Find where the given text appears and provide that cell's center as [X, Y] coordinate. 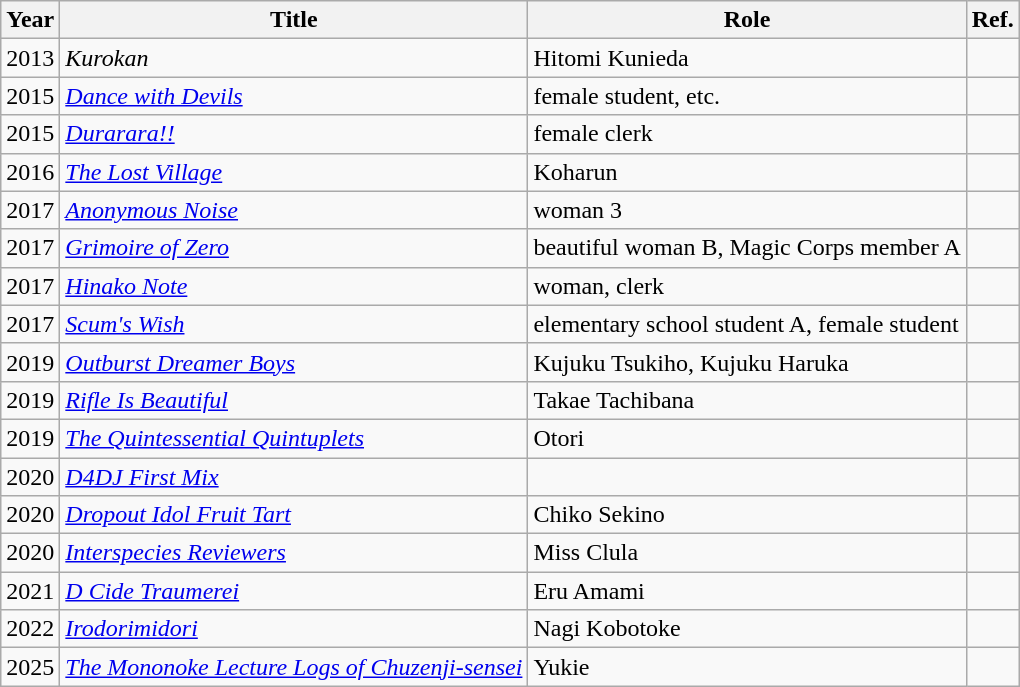
Year [30, 20]
2021 [30, 591]
2016 [30, 172]
Eru Amami [747, 591]
Miss Clula [747, 553]
Kujuku Tsukiho, Kujuku Haruka [747, 362]
Ref. [992, 20]
Hitomi Kunieda [747, 58]
Otori [747, 438]
Nagi Kobotoke [747, 629]
Kurokan [294, 58]
Irodorimidori [294, 629]
Hinako Note [294, 286]
The Quintessential Quintuplets [294, 438]
The Mononoke Lecture Logs of Chuzenji-sensei [294, 667]
The Lost Village [294, 172]
woman, clerk [747, 286]
Takae Tachibana [747, 400]
Dropout Idol Fruit Tart [294, 515]
female student, etc. [747, 96]
Anonymous Noise [294, 210]
Durarara!! [294, 134]
Grimoire of Zero [294, 248]
elementary school student A, female student [747, 324]
2025 [30, 667]
D4DJ First Mix [294, 477]
Outburst Dreamer Boys [294, 362]
Rifle Is Beautiful [294, 400]
D Cide Traumerei [294, 591]
2022 [30, 629]
woman 3 [747, 210]
2013 [30, 58]
Chiko Sekino [747, 515]
Koharun [747, 172]
Scum's Wish [294, 324]
Interspecies Reviewers [294, 553]
Role [747, 20]
Dance with Devils [294, 96]
Yukie [747, 667]
beautiful woman B, Magic Corps member A [747, 248]
female clerk [747, 134]
Title [294, 20]
